Return [x, y] of the center of cell containing provided text 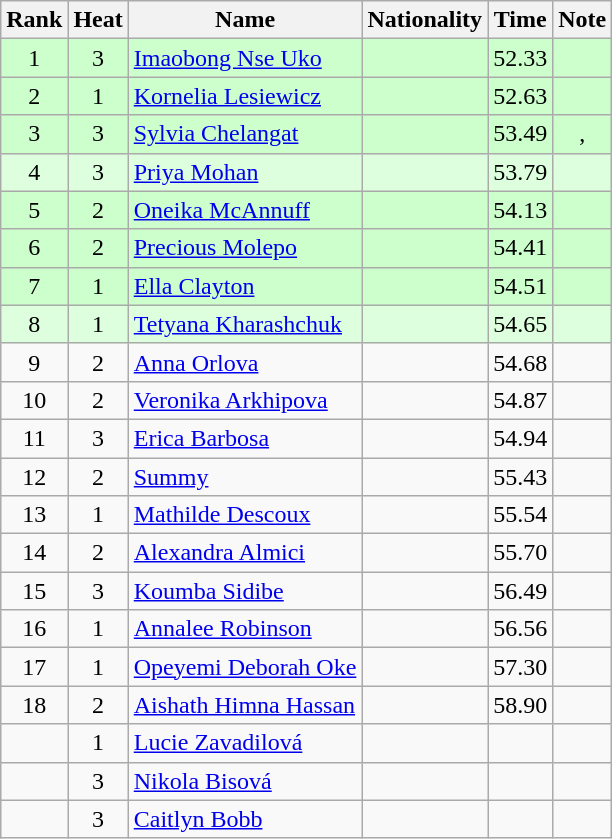
56.56 [520, 629]
4 [34, 172]
Summy [245, 477]
Caitlyn Bobb [245, 819]
55.54 [520, 515]
Tetyana Kharashchuk [245, 324]
Precious Molepo [245, 248]
Koumba Sidibe [245, 591]
Oneika McAnnuff [245, 210]
57.30 [520, 667]
Time [520, 20]
12 [34, 477]
55.43 [520, 477]
Rank [34, 20]
17 [34, 667]
Heat [98, 20]
, [582, 134]
53.49 [520, 134]
Nationality [425, 20]
52.63 [520, 96]
54.68 [520, 362]
Lucie Zavadilová [245, 743]
8 [34, 324]
Annalee Robinson [245, 629]
Alexandra Almici [245, 553]
Mathilde Descoux [245, 515]
54.51 [520, 286]
58.90 [520, 705]
6 [34, 248]
18 [34, 705]
5 [34, 210]
54.13 [520, 210]
53.79 [520, 172]
11 [34, 438]
Note [582, 20]
Name [245, 20]
Priya Mohan [245, 172]
54.87 [520, 400]
14 [34, 553]
Opeyemi Deborah Oke [245, 667]
Sylvia Chelangat [245, 134]
55.70 [520, 553]
Ella Clayton [245, 286]
Anna Orlova [245, 362]
13 [34, 515]
54.41 [520, 248]
Imaobong Nse Uko [245, 58]
52.33 [520, 58]
15 [34, 591]
56.49 [520, 591]
9 [34, 362]
10 [34, 400]
Erica Barbosa [245, 438]
Veronika Arkhipova [245, 400]
Aishath Himna Hassan [245, 705]
Nikola Bisová [245, 781]
16 [34, 629]
Kornelia Lesiewicz [245, 96]
54.94 [520, 438]
7 [34, 286]
54.65 [520, 324]
